For the text-containing cell, return its midpoint in (X, Y) coordinate format. 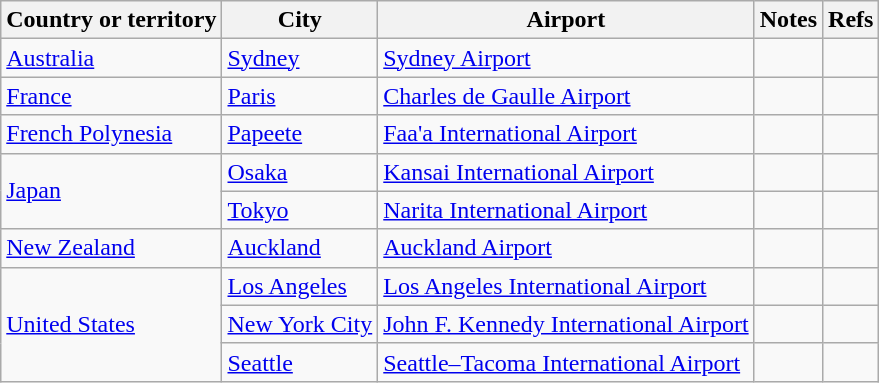
Auckland (300, 248)
Notes (788, 20)
Refs (851, 20)
Country or territory (112, 20)
Tokyo (300, 210)
Osaka (300, 172)
Japan (112, 191)
Australia (112, 58)
French Polynesia (112, 134)
John F. Kennedy International Airport (566, 324)
New York City (300, 324)
Los Angeles International Airport (566, 286)
Auckland Airport (566, 248)
City (300, 20)
Charles de Gaulle Airport (566, 96)
Sydney Airport (566, 58)
Seattle–Tacoma International Airport (566, 362)
Narita International Airport (566, 210)
Faa'a International Airport (566, 134)
France (112, 96)
New Zealand (112, 248)
Airport (566, 20)
United States (112, 324)
Seattle (300, 362)
Papeete (300, 134)
Sydney (300, 58)
Kansai International Airport (566, 172)
Paris (300, 96)
Los Angeles (300, 286)
